Capture the cell that displays the provided text and extract its (X, Y) central coordinate. 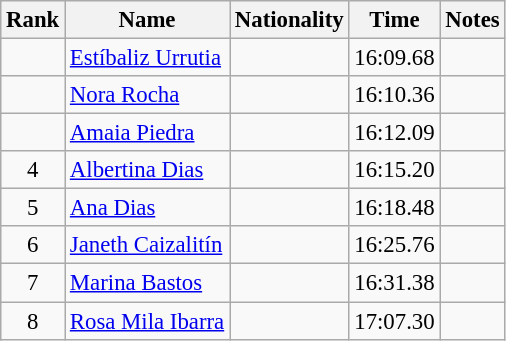
Notes (472, 20)
Time (394, 20)
Rosa Mila Ibarra (148, 321)
16:10.36 (394, 95)
4 (33, 170)
Rank (33, 20)
Ana Dias (148, 208)
Nora Rocha (148, 95)
16:12.09 (394, 133)
16:18.48 (394, 208)
Amaia Piedra (148, 133)
16:25.76 (394, 245)
Estíbaliz Urrutia (148, 58)
Marina Bastos (148, 283)
Albertina Dias (148, 170)
8 (33, 321)
Janeth Caizalitín (148, 245)
17:07.30 (394, 321)
5 (33, 208)
Name (148, 20)
16:15.20 (394, 170)
6 (33, 245)
Nationality (290, 20)
16:31.38 (394, 283)
7 (33, 283)
16:09.68 (394, 58)
